Identify which cell holds the provided text, then report its (x, y) central coordinate. 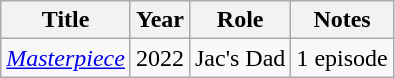
Role (240, 20)
Masterpiece (66, 58)
Year (160, 20)
2022 (160, 58)
Title (66, 20)
Jac's Dad (240, 58)
Notes (342, 20)
1 episode (342, 58)
